For the text-containing cell, return its midpoint in [x, y] coordinate format. 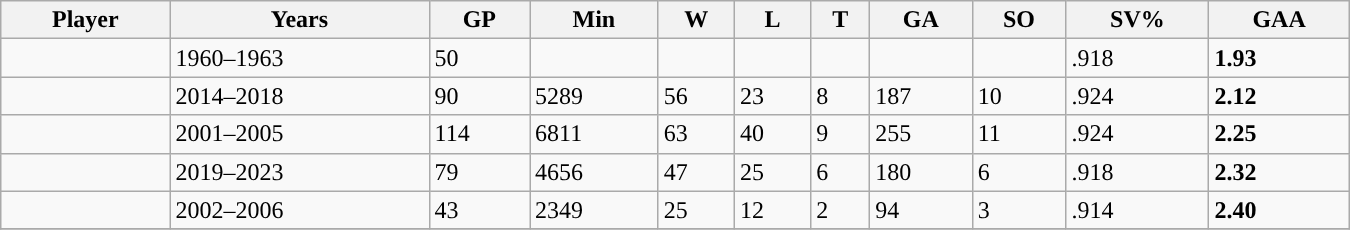
Player [86, 20]
2.25 [1279, 134]
180 [921, 172]
2349 [594, 210]
1.93 [1279, 58]
3 [1019, 210]
79 [479, 172]
2.12 [1279, 96]
6811 [594, 134]
1960–1963 [300, 58]
2014–2018 [300, 96]
Min [594, 20]
43 [479, 210]
9 [840, 134]
2001–2005 [300, 134]
5289 [594, 96]
63 [696, 134]
SO [1019, 20]
94 [921, 210]
Years [300, 20]
2.40 [1279, 210]
2.32 [1279, 172]
2 [840, 210]
.914 [1138, 210]
47 [696, 172]
SV% [1138, 20]
187 [921, 96]
4656 [594, 172]
GP [479, 20]
8 [840, 96]
12 [772, 210]
11 [1019, 134]
2019–2023 [300, 172]
90 [479, 96]
T [840, 20]
255 [921, 134]
40 [772, 134]
23 [772, 96]
GA [921, 20]
2002–2006 [300, 210]
GAA [1279, 20]
114 [479, 134]
W [696, 20]
50 [479, 58]
10 [1019, 96]
56 [696, 96]
L [772, 20]
